Determine the (X, Y) coordinate at the center of the cell enclosing the given text.  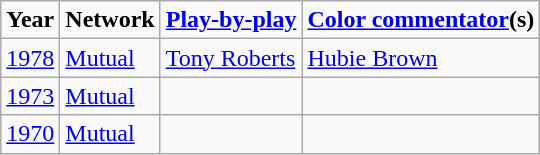
1970 (30, 134)
Year (30, 20)
1978 (30, 58)
Color commentator(s) (421, 20)
1973 (30, 96)
Hubie Brown (421, 58)
Tony Roberts (231, 58)
Play-by-play (231, 20)
Network (110, 20)
